Capture the cell that displays the provided text and extract its [x, y] central coordinate. 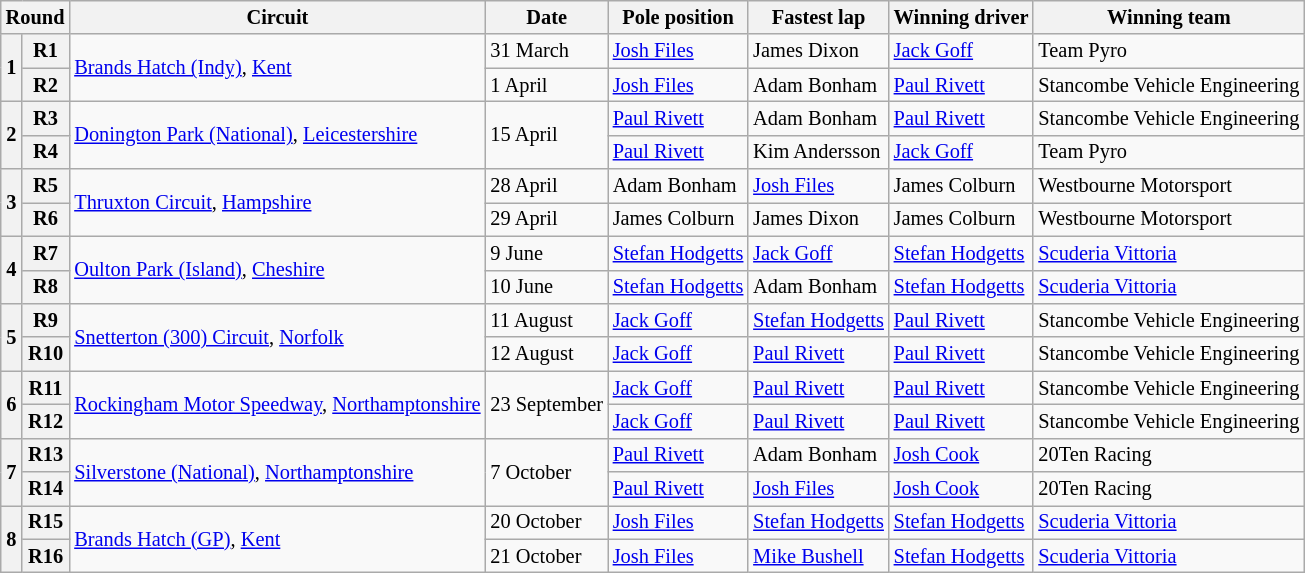
20 October [546, 522]
R9 [46, 320]
3 [12, 202]
10 June [546, 287]
R3 [46, 118]
Silverstone (National), Northamptonshire [277, 472]
29 April [546, 219]
5 [12, 336]
1 April [546, 85]
R13 [46, 455]
R14 [46, 489]
Fastest lap [818, 17]
R7 [46, 253]
2 [12, 134]
6 [12, 404]
4 [12, 270]
R6 [46, 219]
Thruxton Circuit, Hampshire [277, 202]
R4 [46, 152]
Kim Andersson [818, 152]
Winning team [1168, 17]
9 June [546, 253]
28 April [546, 186]
Donington Park (National), Leicestershire [277, 134]
R15 [46, 522]
23 September [546, 404]
Brands Hatch (GP), Kent [277, 538]
R10 [46, 354]
R2 [46, 85]
12 August [546, 354]
7 [12, 472]
R12 [46, 421]
Winning driver [962, 17]
11 August [546, 320]
Brands Hatch (Indy), Kent [277, 68]
R11 [46, 388]
31 March [546, 51]
15 April [546, 134]
Oulton Park (Island), Cheshire [277, 270]
Circuit [277, 17]
Mike Bushell [818, 556]
R16 [46, 556]
8 [12, 538]
Round [36, 17]
R1 [46, 51]
Rockingham Motor Speedway, Northamptonshire [277, 404]
R5 [46, 186]
Date [546, 17]
1 [12, 68]
Pole position [678, 17]
R8 [46, 287]
7 October [546, 472]
Snetterton (300) Circuit, Norfolk [277, 336]
21 October [546, 556]
